Scan for the cell matching the given text and deliver its [x, y] coordinate at center. 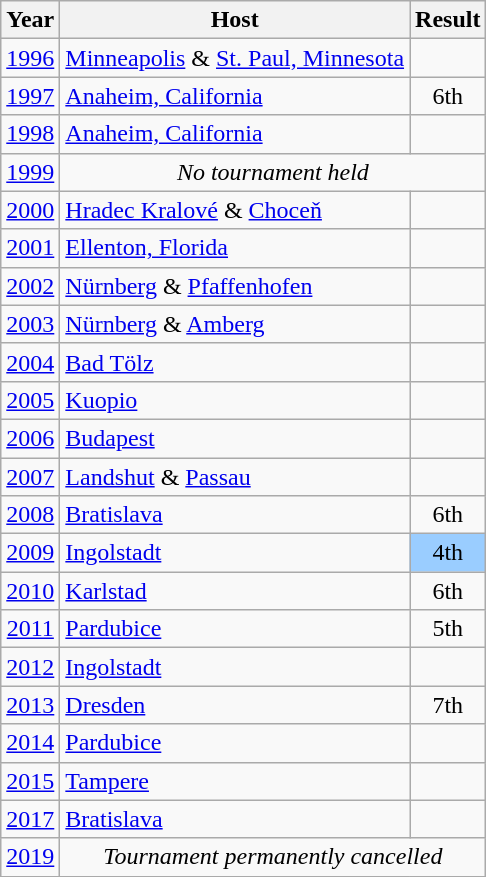
2013 [30, 705]
2014 [30, 743]
Tampere [235, 781]
Nürnberg & Pfaffenhofen [235, 286]
2017 [30, 819]
No tournament held [273, 172]
1999 [30, 172]
Nürnberg & Amberg [235, 324]
2000 [30, 210]
Host [235, 20]
Tournament permanently cancelled [273, 857]
2006 [30, 438]
2012 [30, 667]
4th [448, 553]
2015 [30, 781]
Year [30, 20]
5th [448, 629]
Result [448, 20]
Kuopio [235, 400]
2003 [30, 324]
7th [448, 705]
2007 [30, 477]
2005 [30, 400]
1997 [30, 96]
2009 [30, 553]
2004 [30, 362]
Bad Tölz [235, 362]
1996 [30, 58]
2002 [30, 286]
2019 [30, 857]
Landshut & Passau [235, 477]
Hradec Kralové & Choceň [235, 210]
Karlstad [235, 591]
Dresden [235, 705]
2010 [30, 591]
1998 [30, 134]
Budapest [235, 438]
2001 [30, 248]
2011 [30, 629]
2008 [30, 515]
Ellenton, Florida [235, 248]
Minneapolis & St. Paul, Minnesota [235, 58]
